From the cell containing the given text, extract its center point as [x, y] coordinate. 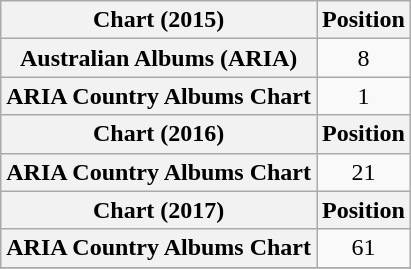
61 [364, 248]
Chart (2015) [159, 20]
Australian Albums (ARIA) [159, 58]
Chart (2016) [159, 134]
Chart (2017) [159, 210]
21 [364, 172]
8 [364, 58]
1 [364, 96]
